Output the [x, y] coordinate of the center of the cell containing the given text.  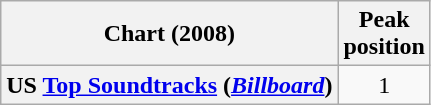
US Top Soundtracks (Billboard) [170, 85]
1 [384, 85]
Peakposition [384, 34]
Chart (2008) [170, 34]
